Extract the [x, y] coordinate from the center of the cell holding the provided text.  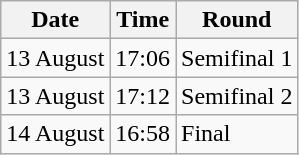
Semifinal 2 [237, 96]
Round [237, 20]
17:12 [143, 96]
Time [143, 20]
14 August [56, 134]
Date [56, 20]
16:58 [143, 134]
Semifinal 1 [237, 58]
Final [237, 134]
17:06 [143, 58]
